Return the (X, Y) coordinate for the center point of the cell that contains the specified text.  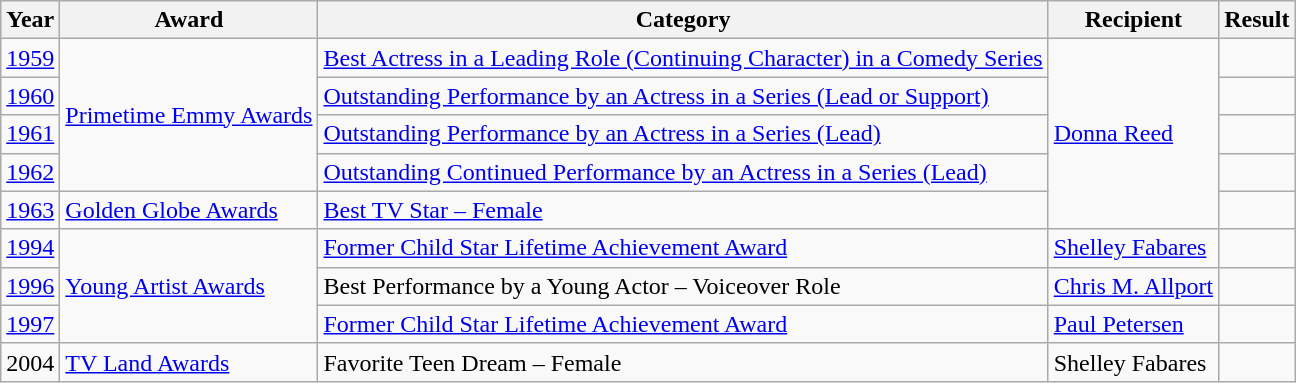
Paul Petersen (1133, 324)
Award (189, 20)
Best Performance by a Young Actor – Voiceover Role (683, 286)
Young Artist Awards (189, 286)
Chris M. Allport (1133, 286)
TV Land Awards (189, 362)
2004 (30, 362)
1962 (30, 172)
Donna Reed (1133, 134)
Primetime Emmy Awards (189, 115)
Outstanding Performance by an Actress in a Series (Lead or Support) (683, 96)
Best Actress in a Leading Role (Continuing Character) in a Comedy Series (683, 58)
Golden Globe Awards (189, 210)
1963 (30, 210)
Favorite Teen Dream – Female (683, 362)
1961 (30, 134)
1994 (30, 248)
1997 (30, 324)
Outstanding Continued Performance by an Actress in a Series (Lead) (683, 172)
Recipient (1133, 20)
Best TV Star – Female (683, 210)
1996 (30, 286)
1960 (30, 96)
Category (683, 20)
Year (30, 20)
Outstanding Performance by an Actress in a Series (Lead) (683, 134)
1959 (30, 58)
Result (1257, 20)
